Detect which cell encompasses the target text, then output its (X, Y) center coordinate. 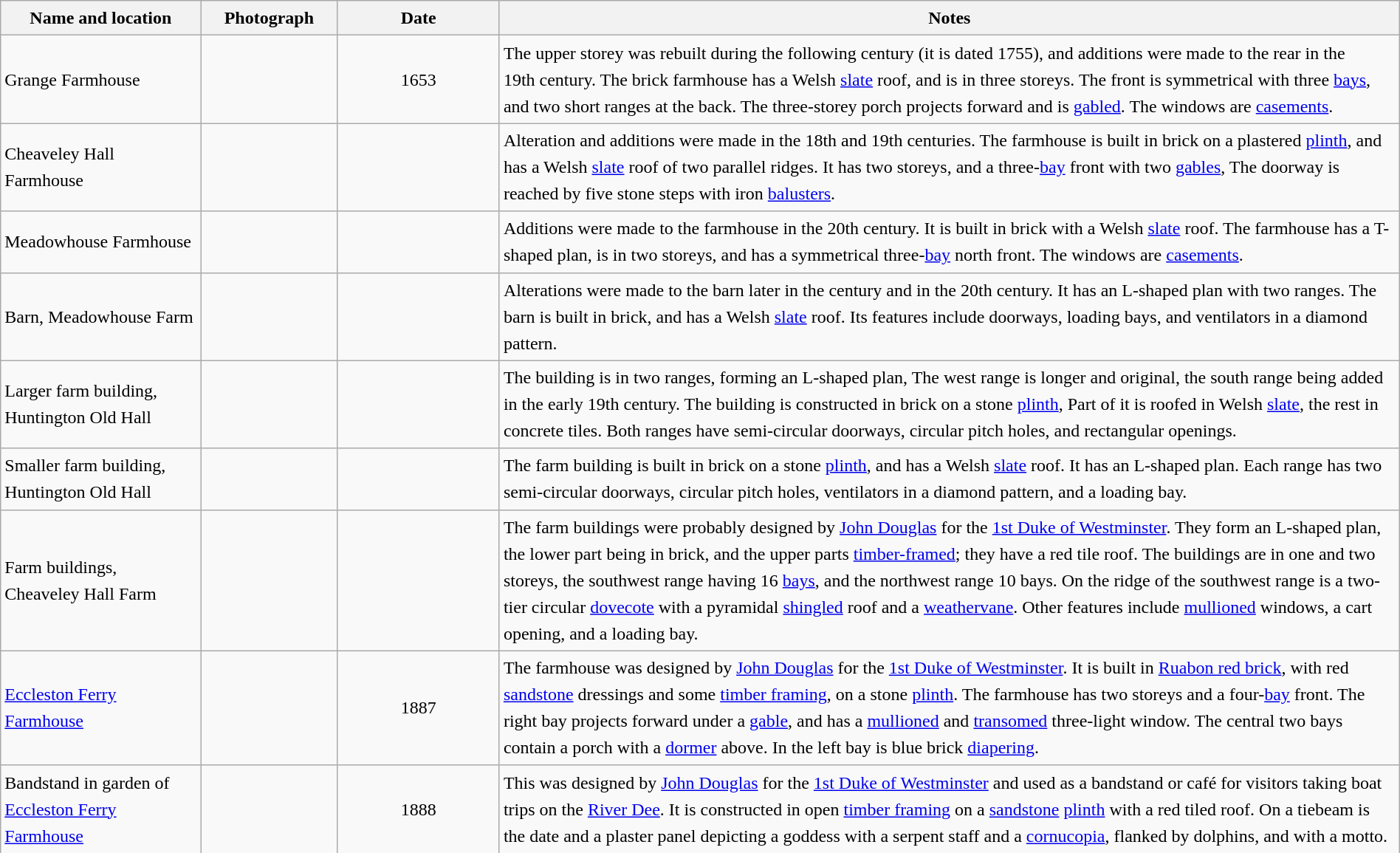
Grange Farmhouse (100, 80)
Photograph (269, 18)
Barn, Meadowhouse Farm (100, 316)
Cheaveley Hall Farmhouse (100, 167)
Farm buildings,Cheaveley Hall Farm (100, 580)
1888 (418, 809)
1887 (418, 708)
Name and location (100, 18)
Bandstand in garden of Eccleston Ferry Farmhouse (100, 809)
Eccleston Ferry Farmhouse (100, 708)
Date (418, 18)
Notes (950, 18)
Larger farm building, Huntington Old Hall (100, 405)
Meadowhouse Farmhouse (100, 242)
1653 (418, 80)
Smaller farm building, Huntington Old Hall (100, 479)
